Provide the [x, y] coordinate of the cell's center where the given text is located.  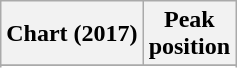
Peakposition [189, 34]
Chart (2017) [72, 34]
